Pinpoint the cell where the given text exists, returning its (x, y) midpoint coordinate. 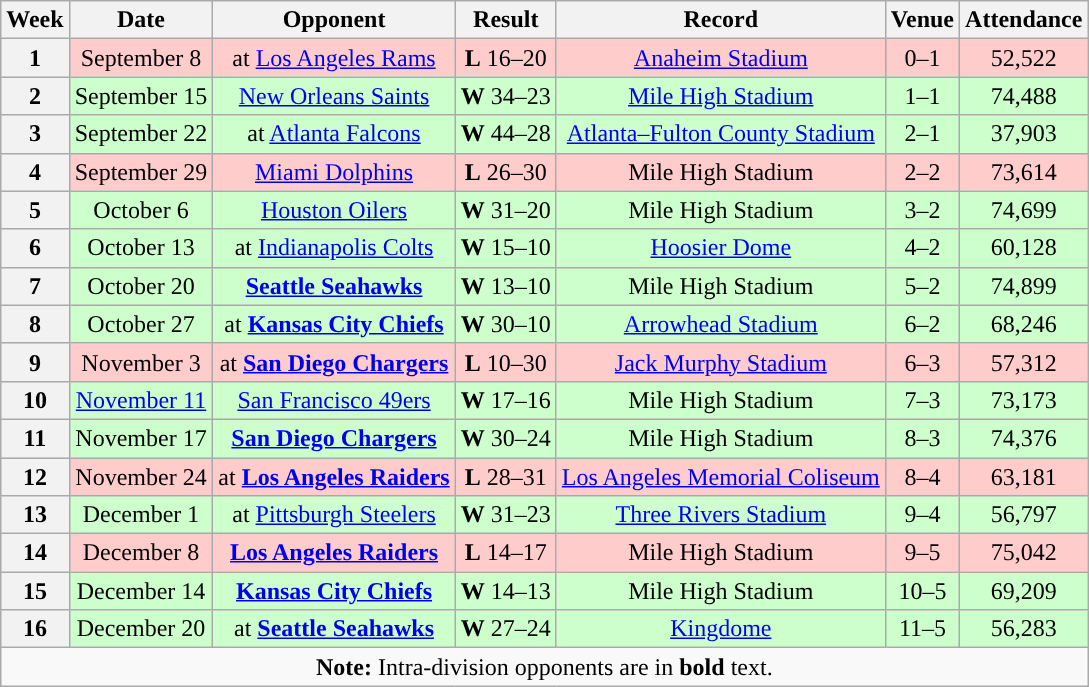
1 (35, 58)
73,614 (1024, 172)
8–3 (922, 438)
Note: Intra-division opponents are in bold text. (544, 667)
Result (506, 20)
Anaheim Stadium (720, 58)
52,522 (1024, 58)
L 10–30 (506, 362)
San Francisco 49ers (334, 400)
W 31–20 (506, 210)
Venue (922, 20)
56,283 (1024, 629)
W 27–24 (506, 629)
W 31–23 (506, 515)
16 (35, 629)
Kansas City Chiefs (334, 591)
L 28–31 (506, 477)
at Pittsburgh Steelers (334, 515)
November 11 (141, 400)
Los Angeles Memorial Coliseum (720, 477)
Arrowhead Stadium (720, 324)
October 20 (141, 286)
W 14–13 (506, 591)
14 (35, 553)
1–1 (922, 96)
74,899 (1024, 286)
at Kansas City Chiefs (334, 324)
Opponent (334, 20)
3–2 (922, 210)
Houston Oilers (334, 210)
7 (35, 286)
October 6 (141, 210)
W 15–10 (506, 248)
7–3 (922, 400)
11–5 (922, 629)
63,181 (1024, 477)
Date (141, 20)
73,173 (1024, 400)
W 30–10 (506, 324)
68,246 (1024, 324)
Record (720, 20)
at Los Angeles Rams (334, 58)
56,797 (1024, 515)
November 3 (141, 362)
L 26–30 (506, 172)
12 (35, 477)
74,699 (1024, 210)
December 1 (141, 515)
W 13–10 (506, 286)
W 17–16 (506, 400)
Week (35, 20)
3 (35, 134)
13 (35, 515)
December 8 (141, 553)
L 16–20 (506, 58)
W 44–28 (506, 134)
San Diego Chargers (334, 438)
Jack Murphy Stadium (720, 362)
37,903 (1024, 134)
Hoosier Dome (720, 248)
6–2 (922, 324)
6 (35, 248)
October 13 (141, 248)
Los Angeles Raiders (334, 553)
0–1 (922, 58)
9 (35, 362)
2 (35, 96)
10–5 (922, 591)
15 (35, 591)
6–3 (922, 362)
September 22 (141, 134)
September 8 (141, 58)
8 (35, 324)
Three Rivers Stadium (720, 515)
74,376 (1024, 438)
at San Diego Chargers (334, 362)
October 27 (141, 324)
2–2 (922, 172)
Miami Dolphins (334, 172)
57,312 (1024, 362)
8–4 (922, 477)
9–4 (922, 515)
5–2 (922, 286)
2–1 (922, 134)
Attendance (1024, 20)
at Seattle Seahawks (334, 629)
5 (35, 210)
November 24 (141, 477)
10 (35, 400)
at Indianapolis Colts (334, 248)
New Orleans Saints (334, 96)
W 30–24 (506, 438)
December 20 (141, 629)
December 14 (141, 591)
L 14–17 (506, 553)
at Atlanta Falcons (334, 134)
November 17 (141, 438)
75,042 (1024, 553)
September 29 (141, 172)
11 (35, 438)
September 15 (141, 96)
69,209 (1024, 591)
9–5 (922, 553)
at Los Angeles Raiders (334, 477)
74,488 (1024, 96)
W 34–23 (506, 96)
60,128 (1024, 248)
Atlanta–Fulton County Stadium (720, 134)
Kingdome (720, 629)
4 (35, 172)
4–2 (922, 248)
Seattle Seahawks (334, 286)
